Determine the (x, y) coordinate at the center of the cell enclosing the given text.  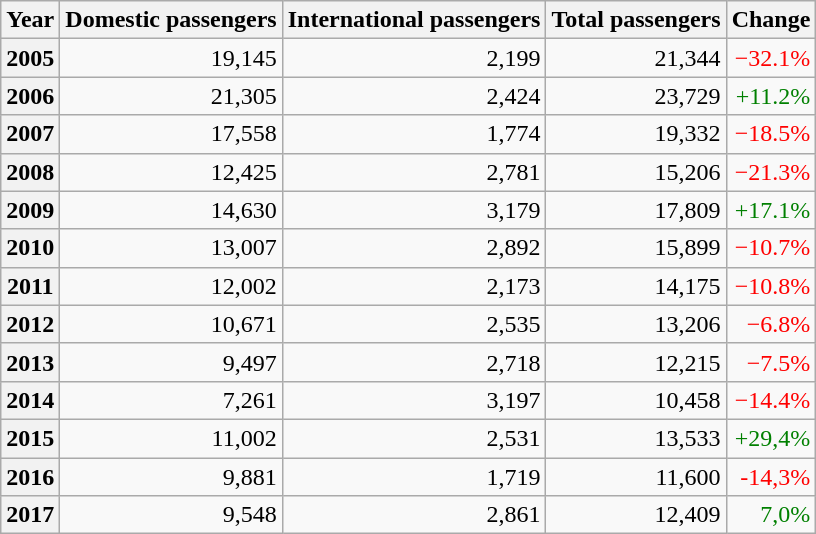
17,558 (171, 134)
23,729 (636, 96)
21,305 (171, 96)
2,718 (414, 362)
2006 (30, 96)
Domestic passengers (171, 20)
2013 (30, 362)
2005 (30, 58)
−21.3% (771, 172)
19,145 (171, 58)
+17.1% (771, 210)
2017 (30, 515)
2011 (30, 286)
2,173 (414, 286)
2014 (30, 400)
Total passengers (636, 20)
13,533 (636, 438)
12,425 (171, 172)
7,261 (171, 400)
1,719 (414, 477)
11,002 (171, 438)
17,809 (636, 210)
15,206 (636, 172)
1,774 (414, 134)
−18.5% (771, 134)
Change (771, 20)
−7.5% (771, 362)
14,175 (636, 286)
9,881 (171, 477)
−10.8% (771, 286)
14,630 (171, 210)
−32.1% (771, 58)
21,344 (636, 58)
2015 (30, 438)
2016 (30, 477)
2,535 (414, 324)
2009 (30, 210)
-14,3% (771, 477)
−10.7% (771, 248)
−6.8% (771, 324)
12,409 (636, 515)
2007 (30, 134)
International passengers (414, 20)
9,497 (171, 362)
9,548 (171, 515)
2,892 (414, 248)
11,600 (636, 477)
2012 (30, 324)
2,781 (414, 172)
2,531 (414, 438)
2008 (30, 172)
2,861 (414, 515)
−14.4% (771, 400)
2,424 (414, 96)
7,0% (771, 515)
3,197 (414, 400)
12,215 (636, 362)
10,671 (171, 324)
+29,4% (771, 438)
3,179 (414, 210)
+11.2% (771, 96)
15,899 (636, 248)
19,332 (636, 134)
10,458 (636, 400)
2,199 (414, 58)
12,002 (171, 286)
2010 (30, 248)
Year (30, 20)
13,206 (636, 324)
13,007 (171, 248)
